Provide the [X, Y] coordinate of the cell's center where the given text is located.  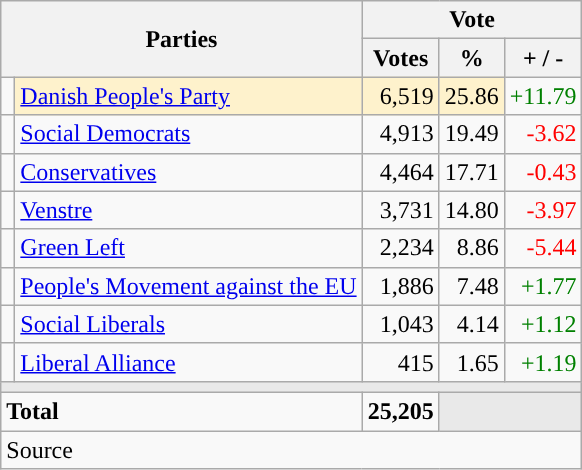
People's Movement against the EU [188, 286]
Votes [400, 58]
Vote [472, 20]
3,731 [400, 210]
415 [400, 362]
-3.62 [543, 134]
17.71 [472, 172]
19.49 [472, 134]
-0.43 [543, 172]
25.86 [472, 96]
Conservatives [188, 172]
Venstre [188, 210]
1,886 [400, 286]
2,234 [400, 248]
14.80 [472, 210]
Danish People's Party [188, 96]
Liberal Alliance [188, 362]
6,519 [400, 96]
Green Left [188, 248]
1.65 [472, 362]
+1.12 [543, 324]
+ / - [543, 58]
4.14 [472, 324]
25,205 [400, 411]
4,913 [400, 134]
-5.44 [543, 248]
Parties [182, 39]
Social Liberals [188, 324]
8.86 [472, 248]
+1.77 [543, 286]
Social Democrats [188, 134]
7.48 [472, 286]
-3.97 [543, 210]
+11.79 [543, 96]
+1.19 [543, 362]
Total [182, 411]
1,043 [400, 324]
% [472, 58]
Source [292, 449]
4,464 [400, 172]
